Search for the cell housing the specified text and yield its [X, Y] center coordinate. 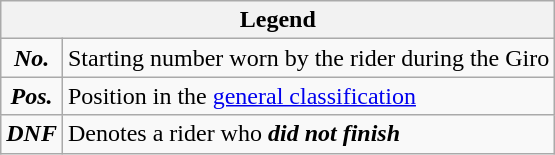
Legend [278, 20]
DNF [32, 134]
Denotes a rider who did not finish [308, 134]
Pos. [32, 96]
Position in the general classification [308, 96]
Starting number worn by the rider during the Giro [308, 58]
No. [32, 58]
